Scan for the cell matching the given text and deliver its [x, y] coordinate at center. 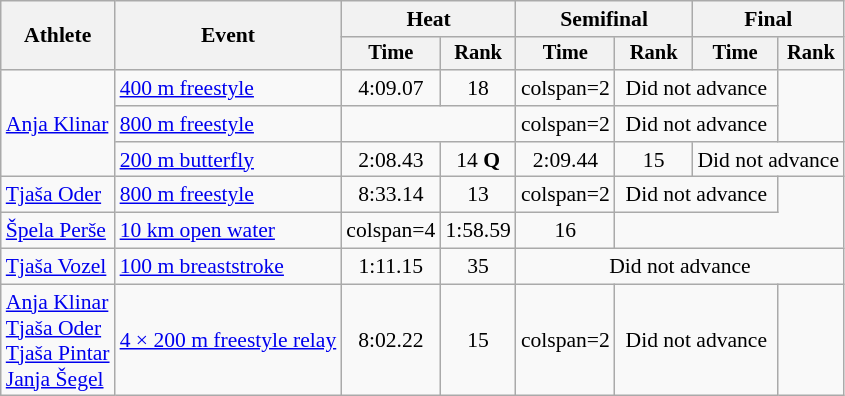
8:02.22 [390, 340]
Anja KlinarTjaša OderTjaša PintarJanja Šegel [58, 340]
35 [478, 267]
13 [478, 195]
Tjaša Vozel [58, 267]
Špela Perše [58, 231]
200 m butterfly [228, 160]
4:09.07 [390, 88]
4 × 200 m freestyle relay [228, 340]
Event [228, 36]
1:11.15 [390, 267]
Athlete [58, 36]
Tjaša Oder [58, 195]
16 [566, 231]
Final [768, 19]
Anja Klinar [58, 124]
2:09.44 [566, 160]
1:58.59 [478, 231]
100 m breaststroke [228, 267]
colspan=4 [390, 231]
Semifinal [604, 19]
14 Q [478, 160]
8:33.14 [390, 195]
18 [478, 88]
2:08.43 [390, 160]
10 km open water [228, 231]
400 m freestyle [228, 88]
Heat [428, 19]
